Provide the (x, y) coordinate of the cell's center where the given text is located.  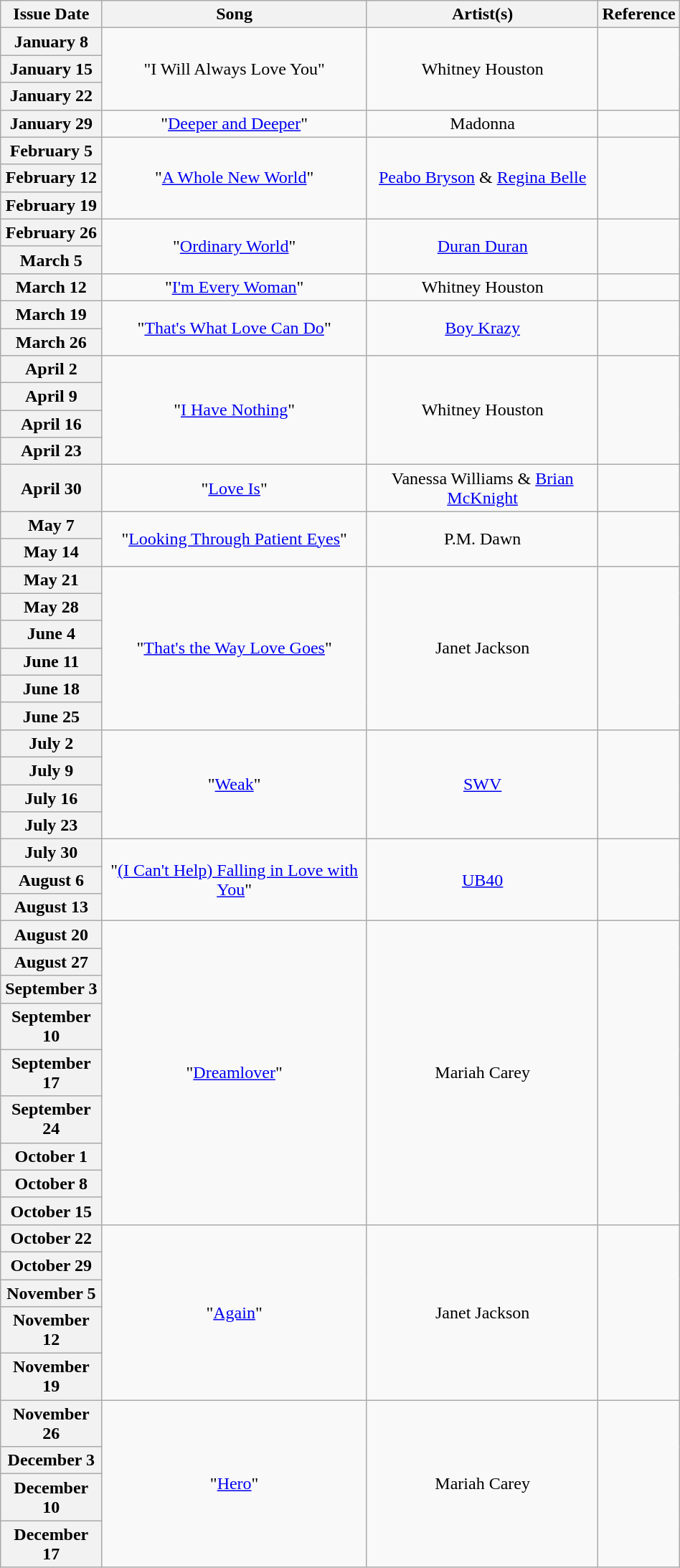
"Deeper and Deeper" (234, 123)
December 10 (52, 1498)
December 17 (52, 1544)
Vanessa Williams & Brian McKnight (482, 488)
March 19 (52, 314)
November 26 (52, 1423)
"Hero" (234, 1483)
January 22 (52, 96)
UB40 (482, 880)
November 5 (52, 1293)
August 6 (52, 880)
April 2 (52, 369)
February 5 (52, 151)
Duran Duran (482, 246)
May 14 (52, 552)
"Looking Through Patient Eyes" (234, 539)
July 9 (52, 770)
March 5 (52, 260)
April 16 (52, 424)
January 15 (52, 69)
January 29 (52, 123)
"A Whole New World" (234, 178)
October 8 (52, 1184)
November 12 (52, 1330)
Artist(s) (482, 14)
July 16 (52, 798)
Madonna (482, 123)
March 26 (52, 342)
"Ordinary World" (234, 246)
Song (234, 14)
September 17 (52, 1073)
March 12 (52, 287)
April 23 (52, 451)
November 19 (52, 1377)
May 21 (52, 580)
June 25 (52, 716)
September 10 (52, 1026)
January 8 (52, 42)
"(I Can't Help) Falling in Love with You" (234, 880)
July 2 (52, 743)
October 15 (52, 1211)
May 7 (52, 525)
February 19 (52, 205)
September 3 (52, 989)
"I Have Nothing" (234, 410)
August 13 (52, 907)
August 27 (52, 962)
P.M. Dawn (482, 539)
October 29 (52, 1265)
Boy Krazy (482, 328)
June 4 (52, 634)
May 28 (52, 607)
July 23 (52, 826)
August 20 (52, 935)
April 30 (52, 488)
October 1 (52, 1156)
"Love Is" (234, 488)
"That's the Way Love Goes" (234, 648)
"Dreamlover" (234, 1073)
Issue Date (52, 14)
July 30 (52, 853)
"I'm Every Woman" (234, 287)
Reference (638, 14)
June 11 (52, 661)
February 12 (52, 178)
October 22 (52, 1238)
June 18 (52, 689)
September 24 (52, 1119)
"I Will Always Love You" (234, 69)
"That's What Love Can Do" (234, 328)
April 9 (52, 397)
"Again" (234, 1312)
"Weak" (234, 784)
February 26 (52, 232)
SWV (482, 784)
December 3 (52, 1460)
Peabo Bryson & Regina Belle (482, 178)
